Identify which cell holds the provided text, then report its (x, y) central coordinate. 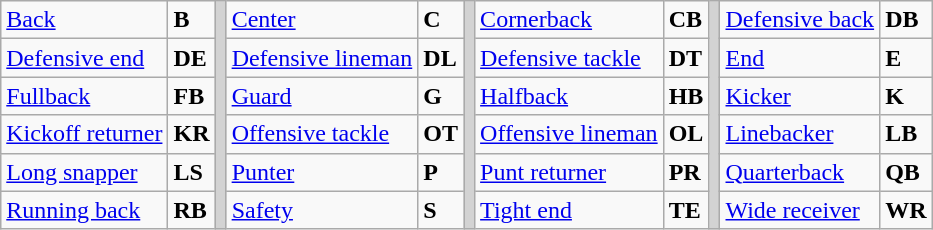
CB (686, 20)
FB (192, 96)
Long snapper (84, 172)
Kicker (800, 96)
Running back (84, 210)
Center (322, 20)
LS (192, 172)
DL (441, 58)
K (906, 96)
Quarterback (800, 172)
RB (192, 210)
Offensive tackle (322, 134)
P (441, 172)
E (906, 58)
Kickoff returner (84, 134)
PR (686, 172)
Linebacker (800, 134)
Punt returner (570, 172)
C (441, 20)
S (441, 210)
Offensive lineman (570, 134)
Defensive back (800, 20)
Halfback (570, 96)
Tight end (570, 210)
QB (906, 172)
Back (84, 20)
WR (906, 210)
DT (686, 58)
TE (686, 210)
Defensive end (84, 58)
Fullback (84, 96)
OT (441, 134)
Cornerback (570, 20)
Guard (322, 96)
Wide receiver (800, 210)
OL (686, 134)
B (192, 20)
DE (192, 58)
DB (906, 20)
G (441, 96)
LB (906, 134)
End (800, 58)
Defensive tackle (570, 58)
Defensive lineman (322, 58)
KR (192, 134)
Safety (322, 210)
Punter (322, 172)
HB (686, 96)
